Return the [x, y] coordinate for the center point of the cell that contains the specified text.  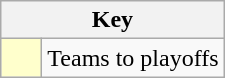
Key [112, 20]
Teams to playoffs [133, 58]
